Detect which cell encompasses the target text, then output its [X, Y] center coordinate. 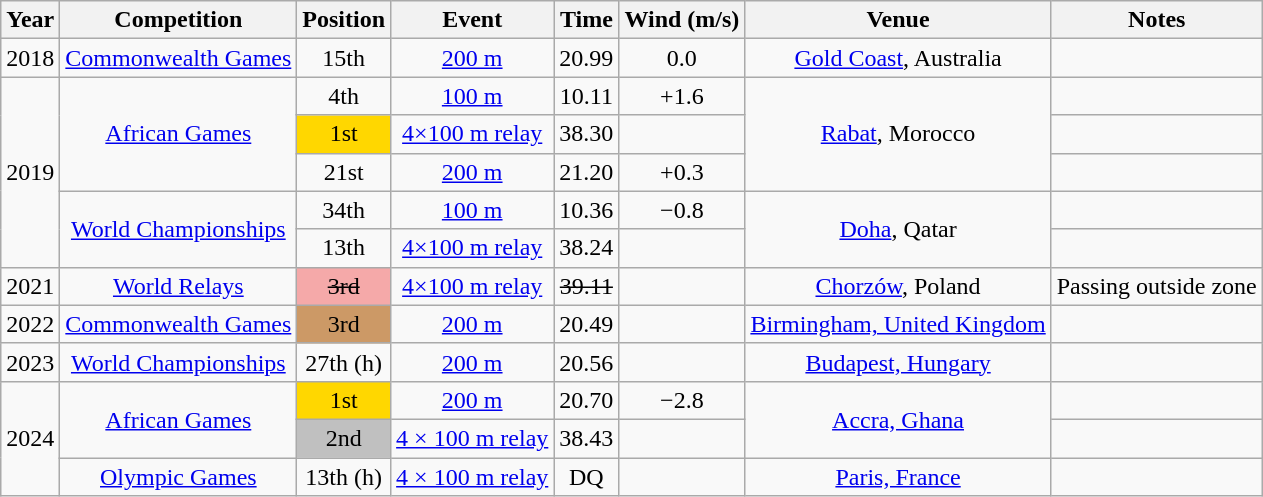
Budapest, Hungary [898, 362]
DQ [586, 477]
Year [30, 20]
Venue [898, 20]
4th [344, 96]
+1.6 [682, 96]
38.24 [586, 248]
+0.3 [682, 172]
21.20 [586, 172]
Birmingham, United Kingdom [898, 324]
34th [344, 210]
−0.8 [682, 210]
2023 [30, 362]
Accra, Ghana [898, 419]
Gold Coast, Australia [898, 58]
20.49 [586, 324]
Competition [178, 20]
2018 [30, 58]
2nd [344, 438]
Wind (m/s) [682, 20]
Chorzów, Poland [898, 286]
13th (h) [344, 477]
20.56 [586, 362]
2021 [30, 286]
20.99 [586, 58]
Position [344, 20]
World Relays [178, 286]
38.43 [586, 438]
38.30 [586, 134]
Rabat, Morocco [898, 134]
−2.8 [682, 400]
Time [586, 20]
20.70 [586, 400]
21st [344, 172]
Event [472, 20]
13th [344, 248]
Paris, France [898, 477]
Passing outside zone [1156, 286]
2024 [30, 438]
39.11 [586, 286]
15th [344, 58]
10.11 [586, 96]
10.36 [586, 210]
0.0 [682, 58]
2022 [30, 324]
Doha, Qatar [898, 229]
Olympic Games [178, 477]
Notes [1156, 20]
27th (h) [344, 362]
2019 [30, 172]
